Locate the cell with the specified text and output its [x, y] center coordinate. 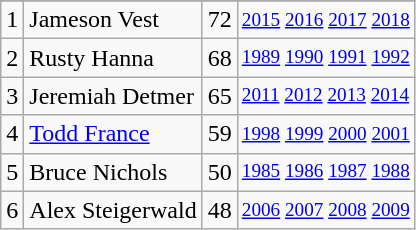
48 [220, 210]
1998 1999 2000 2001 [326, 134]
Jameson Vest [113, 20]
59 [220, 134]
5 [12, 172]
2011 2012 2013 2014 [326, 96]
Alex Steigerwald [113, 210]
72 [220, 20]
2015 2016 2017 2018 [326, 20]
4 [12, 134]
1985 1986 1987 1988 [326, 172]
2 [12, 58]
50 [220, 172]
Bruce Nichols [113, 172]
Rusty Hanna [113, 58]
3 [12, 96]
2006 2007 2008 2009 [326, 210]
Todd France [113, 134]
68 [220, 58]
1 [12, 20]
65 [220, 96]
1989 1990 1991 1992 [326, 58]
Jeremiah Detmer [113, 96]
6 [12, 210]
